From the cell containing the given text, extract its center point as (x, y) coordinate. 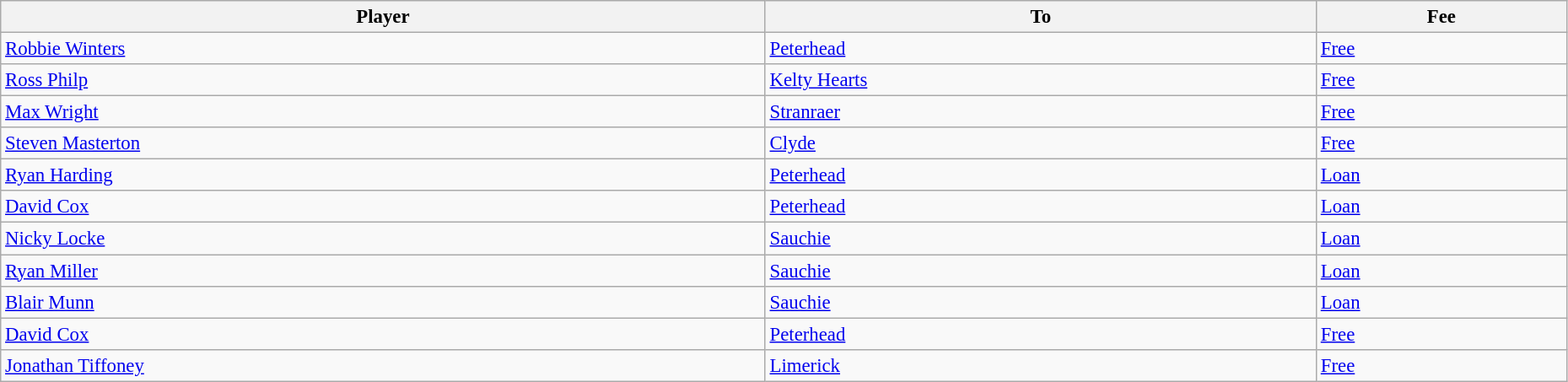
Clyde (1041, 143)
Nicky Locke (383, 239)
Robbie Winters (383, 49)
Limerick (1041, 365)
Ryan Miller (383, 271)
Steven Masterton (383, 143)
Max Wright (383, 112)
Fee (1441, 17)
Kelty Hearts (1041, 80)
Player (383, 17)
Jonathan Tiffoney (383, 365)
Stranraer (1041, 112)
To (1041, 17)
Blair Munn (383, 302)
Ryan Harding (383, 175)
Ross Philp (383, 80)
